Identify which cell holds the provided text, then report its [x, y] central coordinate. 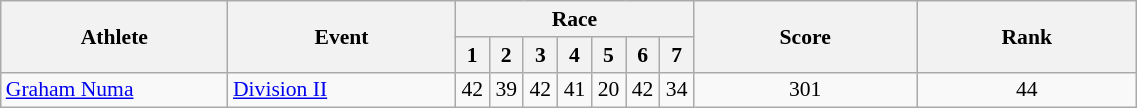
5 [608, 55]
Event [342, 36]
4 [574, 55]
Division II [342, 90]
Athlete [114, 36]
301 [806, 90]
Race [574, 19]
6 [643, 55]
39 [506, 90]
20 [608, 90]
7 [677, 55]
Score [806, 36]
Graham Numa [114, 90]
44 [1027, 90]
2 [506, 55]
Rank [1027, 36]
1 [472, 55]
41 [574, 90]
3 [540, 55]
34 [677, 90]
